From the cell containing the given text, extract its center point as (x, y) coordinate. 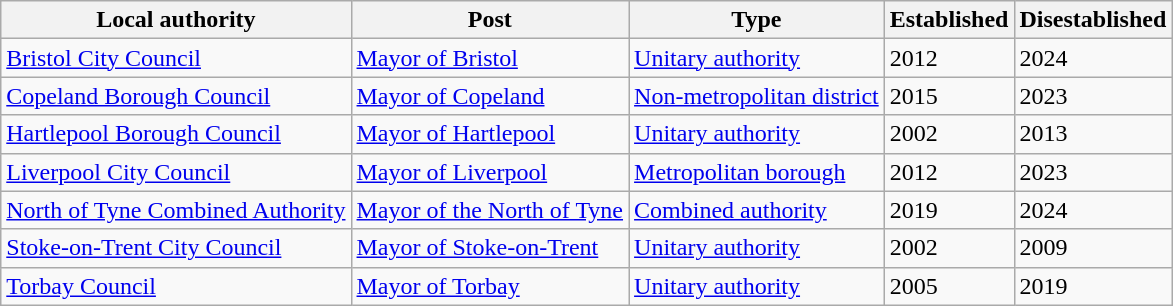
Mayor of Bristol (490, 58)
Mayor of Liverpool (490, 172)
2015 (949, 96)
Liverpool City Council (176, 172)
Stoke-on-Trent City Council (176, 248)
Copeland Borough Council (176, 96)
Post (490, 20)
Local authority (176, 20)
2005 (949, 286)
Mayor of Copeland (490, 96)
Mayor of Hartlepool (490, 134)
North of Tyne Combined Authority (176, 210)
Type (757, 20)
Mayor of Torbay (490, 286)
2013 (1093, 134)
Mayor of the North of Tyne (490, 210)
Disestablished (1093, 20)
Metropolitan borough (757, 172)
2009 (1093, 248)
Established (949, 20)
Mayor of Stoke-on-Trent (490, 248)
Hartlepool Borough Council (176, 134)
Non-metropolitan district (757, 96)
Bristol City Council (176, 58)
Combined authority (757, 210)
Torbay Council (176, 286)
